Search for the cell housing the specified text and yield its [x, y] center coordinate. 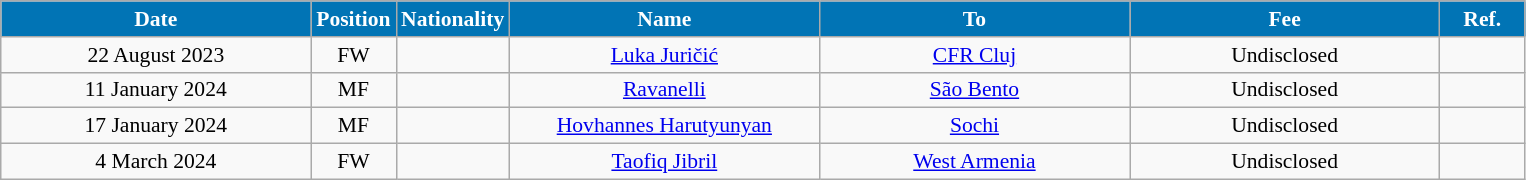
Sochi [974, 126]
4 March 2024 [156, 162]
Fee [1285, 19]
Name [664, 19]
CFR Cluj [974, 55]
São Bento [974, 90]
22 August 2023 [156, 55]
West Armenia [974, 162]
17 January 2024 [156, 126]
To [974, 19]
Date [156, 19]
Taofiq Jibril [664, 162]
Ravanelli [664, 90]
Nationality [452, 19]
11 January 2024 [156, 90]
Hovhannes Harutyunyan [664, 126]
Position [354, 19]
Ref. [1482, 19]
Luka Juričić [664, 55]
